Extract the [X, Y] coordinate from the center of the cell holding the provided text.  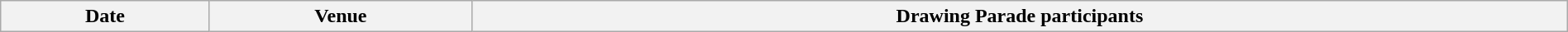
Drawing Parade participants [1021, 16]
Date [105, 16]
Venue [341, 16]
